Search for the cell housing the specified text and yield its [x, y] center coordinate. 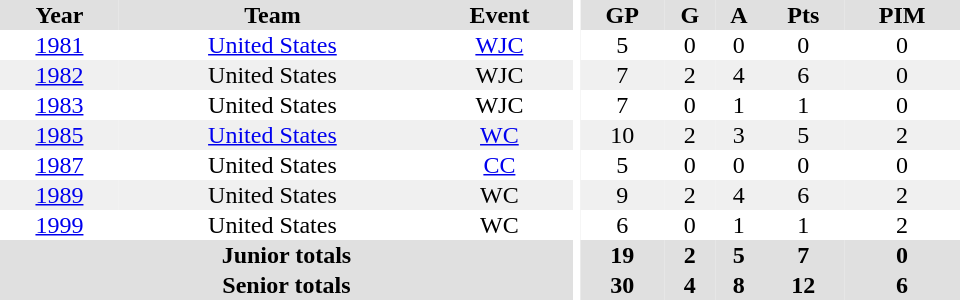
30 [622, 285]
9 [622, 195]
1987 [60, 165]
G [690, 15]
10 [622, 135]
GP [622, 15]
Senior totals [286, 285]
PIM [902, 15]
A [738, 15]
Pts [804, 15]
1982 [60, 75]
CC [500, 165]
12 [804, 285]
1981 [60, 45]
Event [500, 15]
Year [60, 15]
1985 [60, 135]
Team [272, 15]
3 [738, 135]
1983 [60, 105]
8 [738, 285]
19 [622, 255]
1999 [60, 225]
1989 [60, 195]
Junior totals [286, 255]
